Capture the cell that displays the provided text and extract its (x, y) central coordinate. 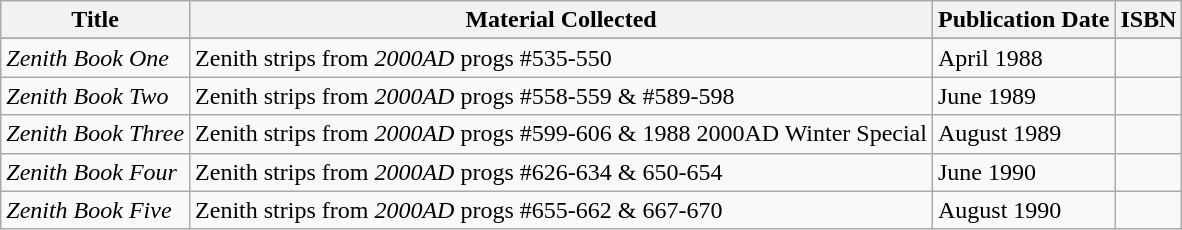
June 1990 (1023, 172)
Zenith strips from 2000AD progs #599-606 & 1988 2000AD Winter Special (562, 134)
Zenith Book Four (96, 172)
Zenith strips from 2000AD progs #655-662 & 667-670 (562, 210)
Material Collected (562, 20)
Zenith strips from 2000AD progs #626-634 & 650-654 (562, 172)
August 1989 (1023, 134)
Zenith strips from 2000AD progs #535-550 (562, 58)
Title (96, 20)
Zenith strips from 2000AD progs #558-559 & #589-598 (562, 96)
Publication Date (1023, 20)
Zenith Book Two (96, 96)
August 1990 (1023, 210)
April 1988 (1023, 58)
June 1989 (1023, 96)
Zenith Book One (96, 58)
ISBN (1148, 20)
Zenith Book Three (96, 134)
Zenith Book Five (96, 210)
